From the cell containing the given text, extract its center point as [X, Y] coordinate. 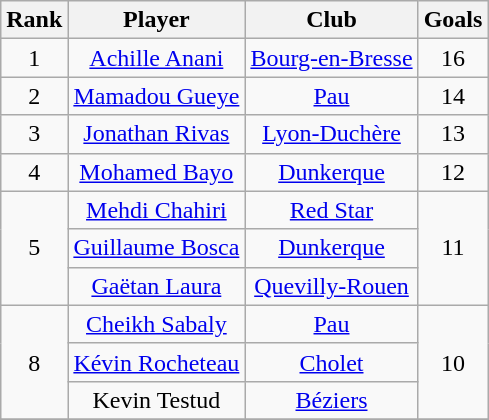
5 [34, 248]
Mamadou Gueye [156, 96]
Bourg-en-Bresse [332, 58]
12 [453, 172]
14 [453, 96]
Cholet [332, 362]
Mohamed Bayo [156, 172]
10 [453, 362]
Quevilly-Rouen [332, 286]
Béziers [332, 400]
Club [332, 20]
Jonathan Rivas [156, 134]
16 [453, 58]
13 [453, 134]
Gaëtan Laura [156, 286]
Kévin Rocheteau [156, 362]
Goals [453, 20]
Cheikh Sabaly [156, 324]
3 [34, 134]
Rank [34, 20]
11 [453, 248]
2 [34, 96]
Red Star [332, 210]
1 [34, 58]
8 [34, 362]
Guillaume Bosca [156, 248]
Player [156, 20]
4 [34, 172]
Kevin Testud [156, 400]
Mehdi Chahiri [156, 210]
Achille Anani [156, 58]
Lyon-Duchère [332, 134]
